Find where the given text appears and provide that cell's center as (X, Y) coordinate. 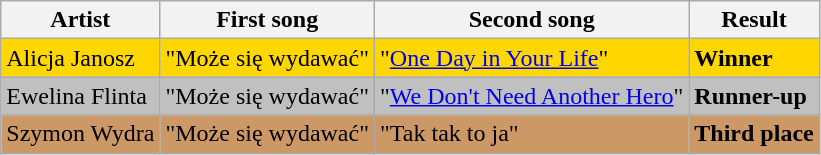
"Tak tak to ja" (532, 134)
Result (754, 20)
Second song (532, 20)
Third place (754, 134)
Alicja Janosz (80, 58)
Ewelina Flinta (80, 96)
Artist (80, 20)
Runner-up (754, 96)
"We Don't Need Another Hero" (532, 96)
First song (268, 20)
Winner (754, 58)
Szymon Wydra (80, 134)
"One Day in Your Life" (532, 58)
